Determine the (X, Y) coordinate at the center of the cell enclosing the given text.  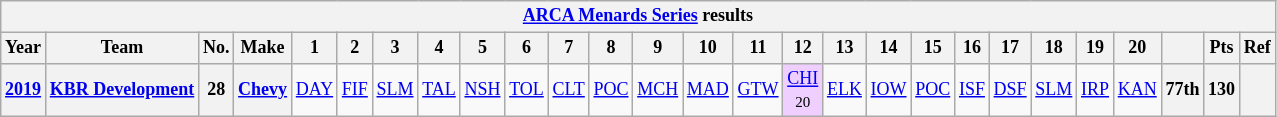
9 (658, 48)
3 (395, 48)
Team (122, 48)
Chevy (263, 90)
KBR Development (122, 90)
19 (1096, 48)
17 (1010, 48)
MAD (708, 90)
Year (24, 48)
13 (845, 48)
IOW (888, 90)
Pts (1222, 48)
20 (1137, 48)
No. (216, 48)
2019 (24, 90)
Make (263, 48)
28 (216, 90)
11 (758, 48)
130 (1222, 90)
GTW (758, 90)
IRP (1096, 90)
12 (803, 48)
7 (568, 48)
DSF (1010, 90)
MCH (658, 90)
ISF (972, 90)
18 (1054, 48)
77th (1182, 90)
NSH (482, 90)
4 (439, 48)
2 (354, 48)
TAL (439, 90)
ELK (845, 90)
TOL (526, 90)
CHI20 (803, 90)
ARCA Menards Series results (638, 16)
14 (888, 48)
10 (708, 48)
6 (526, 48)
CLT (568, 90)
5 (482, 48)
15 (933, 48)
Ref (1257, 48)
KAN (1137, 90)
FIF (354, 90)
DAY (314, 90)
1 (314, 48)
16 (972, 48)
8 (611, 48)
